Capture the cell that displays the provided text and extract its [X, Y] central coordinate. 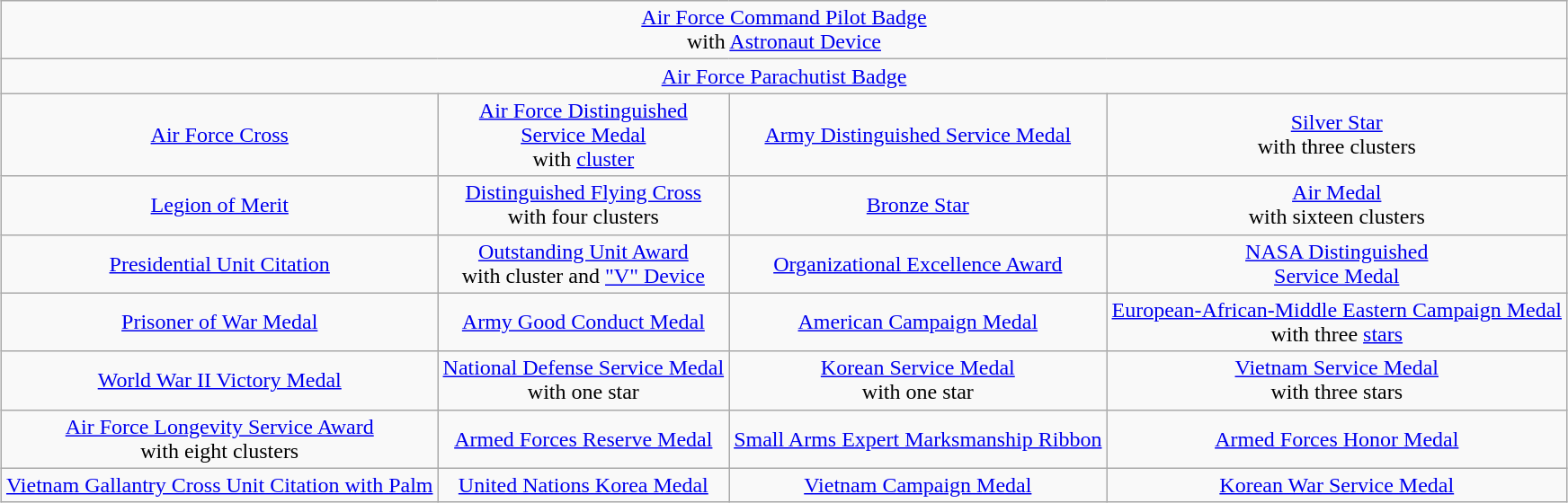
Small Arms Expert Marksmanship Ribbon [918, 438]
Army Good Conduct Medal [584, 322]
Distinguished Flying Crosswith four clusters [584, 205]
Air Medalwith sixteen clusters [1337, 205]
Legion of Merit [219, 205]
Silver Starwith three clusters [1337, 135]
American Campaign Medal [918, 322]
Presidential Unit Citation [219, 264]
Bronze Star [918, 205]
United Nations Korea Medal [584, 485]
Vietnam Service Medalwith three stars [1337, 381]
Prisoner of War Medal [219, 322]
Air Force Longevity Service Awardwith eight clusters [219, 438]
World War II Victory Medal [219, 381]
Air Force DistinguishedService Medalwith cluster [584, 135]
Air Force Command Pilot Badgewith Astronaut Device [784, 31]
Vietnam Gallantry Cross Unit Citation with Palm [219, 485]
Korean Service Medalwith one star [918, 381]
Outstanding Unit Awardwith cluster and "V" Device [584, 264]
Air Force Cross [219, 135]
Korean War Service Medal [1337, 485]
Army Distinguished Service Medal [918, 135]
NASA DistinguishedService Medal [1337, 264]
National Defense Service Medalwith one star [584, 381]
Vietnam Campaign Medal [918, 485]
European-African-Middle Eastern Campaign Medalwith three stars [1337, 322]
Armed Forces Reserve Medal [584, 438]
Air Force Parachutist Badge [784, 76]
Organizational Excellence Award [918, 264]
Armed Forces Honor Medal [1337, 438]
